Provide the (x, y) coordinate of the cell's center where the given text is located.  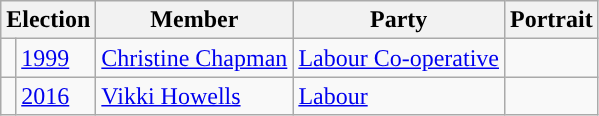
Election (48, 20)
Labour (399, 96)
Portrait (552, 20)
2016 (56, 96)
1999 (56, 58)
Party (399, 20)
Member (194, 20)
Vikki Howells (194, 96)
Christine Chapman (194, 58)
Labour Co-operative (399, 58)
